Pinpoint the cell where the given text exists, returning its [X, Y] midpoint coordinate. 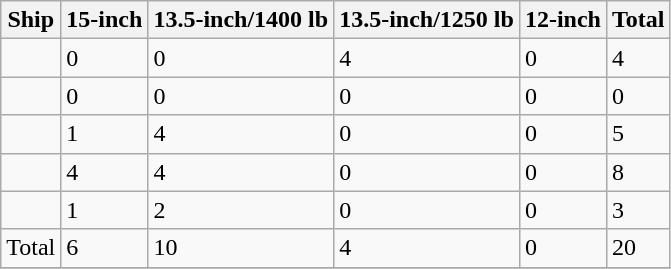
20 [638, 248]
3 [638, 210]
Ship [31, 20]
10 [241, 248]
6 [104, 248]
5 [638, 134]
8 [638, 172]
13.5-inch/1400 lb [241, 20]
2 [241, 210]
12-inch [562, 20]
15-inch [104, 20]
13.5-inch/1250 lb [427, 20]
